Find where the given text appears and provide that cell's center as [X, Y] coordinate. 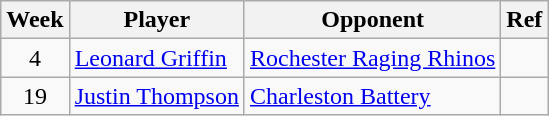
Justin Thompson [156, 96]
19 [35, 96]
Leonard Griffin [156, 58]
Rochester Raging Rhinos [372, 58]
Charleston Battery [372, 96]
Ref [524, 20]
Player [156, 20]
Opponent [372, 20]
4 [35, 58]
Week [35, 20]
